Output the [X, Y] coordinate of the center of the cell containing the given text.  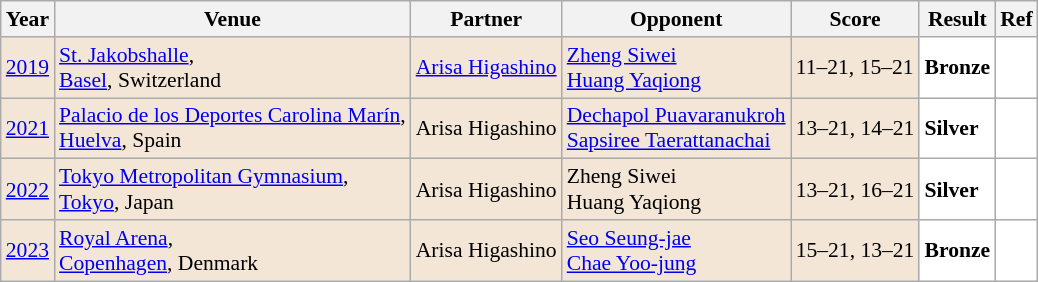
Venue [232, 19]
Ref [1016, 19]
Dechapol Puavaranukroh Sapsiree Taerattanachai [676, 128]
Royal Arena,Copenhagen, Denmark [232, 250]
Result [957, 19]
Score [856, 19]
13–21, 14–21 [856, 128]
Opponent [676, 19]
Partner [486, 19]
13–21, 16–21 [856, 190]
Year [28, 19]
15–21, 13–21 [856, 250]
2022 [28, 190]
Seo Seung-jae Chae Yoo-jung [676, 250]
2021 [28, 128]
Tokyo Metropolitan Gymnasium,Tokyo, Japan [232, 190]
Palacio de los Deportes Carolina Marín,Huelva, Spain [232, 128]
St. Jakobshalle,Basel, Switzerland [232, 68]
11–21, 15–21 [856, 68]
2019 [28, 68]
2023 [28, 250]
